Search for the cell housing the specified text and yield its [X, Y] center coordinate. 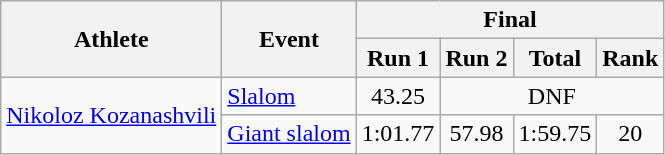
Rank [630, 58]
Athlete [112, 39]
1:59.75 [555, 134]
Slalom [289, 96]
20 [630, 134]
Final [510, 20]
57.98 [476, 134]
Run 1 [398, 58]
Event [289, 39]
DNF [552, 96]
1:01.77 [398, 134]
Nikoloz Kozanashvili [112, 115]
Giant slalom [289, 134]
43.25 [398, 96]
Total [555, 58]
Run 2 [476, 58]
